Return (X, Y) of the center of cell containing provided text 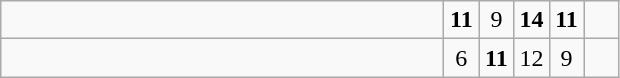
6 (462, 58)
12 (532, 58)
14 (532, 20)
